Identify which cell holds the provided text, then report its [X, Y] central coordinate. 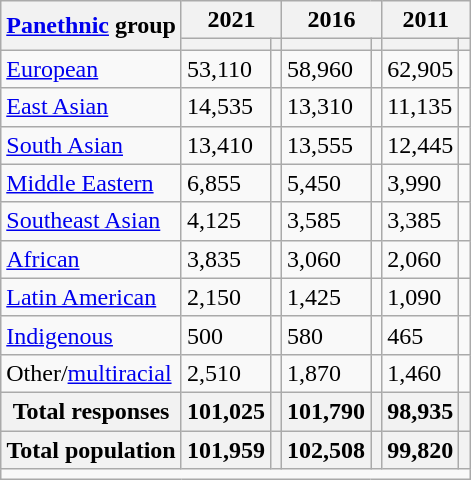
98,935 [420, 411]
3,835 [226, 259]
2011 [426, 20]
58,960 [326, 69]
99,820 [420, 449]
465 [420, 335]
101,959 [226, 449]
2,060 [420, 259]
53,110 [226, 69]
500 [226, 335]
11,135 [420, 107]
13,555 [326, 145]
3,060 [326, 259]
3,585 [326, 221]
13,310 [326, 107]
2016 [332, 20]
1,090 [420, 297]
13,410 [226, 145]
101,025 [226, 411]
102,508 [326, 449]
580 [326, 335]
Panethnic group [92, 26]
Middle Eastern [92, 183]
Latin American [92, 297]
2021 [231, 20]
14,535 [226, 107]
6,855 [226, 183]
Other/multiracial [92, 373]
Total population [92, 449]
Southeast Asian [92, 221]
Indigenous [92, 335]
1,425 [326, 297]
European [92, 69]
5,450 [326, 183]
South Asian [92, 145]
1,870 [326, 373]
2,150 [226, 297]
4,125 [226, 221]
3,990 [420, 183]
East Asian [92, 107]
101,790 [326, 411]
3,385 [420, 221]
62,905 [420, 69]
2,510 [226, 373]
1,460 [420, 373]
African [92, 259]
12,445 [420, 145]
Total responses [92, 411]
